Detect which cell encompasses the target text, then output its (X, Y) center coordinate. 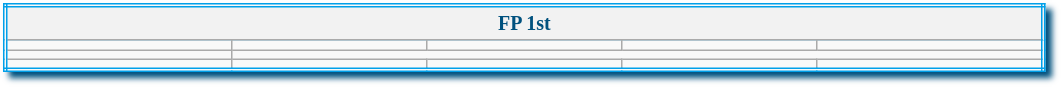
FP 1st (524, 24)
